Return [x, y] of the center of cell containing provided text 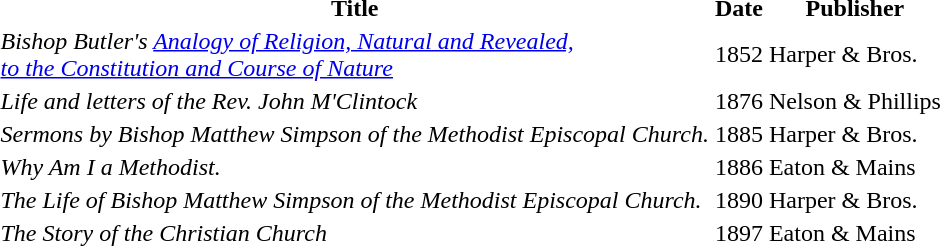
1886 [738, 167]
1890 [738, 200]
1885 [738, 134]
1876 [738, 101]
1852 [738, 54]
